Return the [X, Y] coordinate for the center point of the cell that contains the specified text.  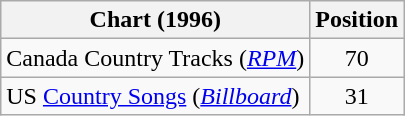
Canada Country Tracks (RPM) [156, 58]
US Country Songs (Billboard) [156, 96]
Position [357, 20]
Chart (1996) [156, 20]
70 [357, 58]
31 [357, 96]
